Determine the (x, y) coordinate at the center of the cell enclosing the given text.  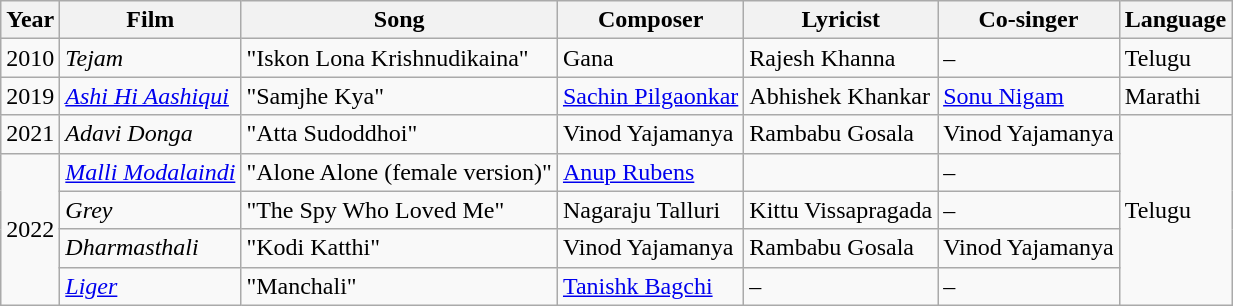
Sachin Pilgaonkar (650, 96)
Tanishk Bagchi (650, 286)
Gana (650, 58)
2019 (30, 96)
Marathi (1175, 96)
Abhishek Khankar (841, 96)
Nagaraju Talluri (650, 210)
Co-singer (1029, 20)
Ashi Hi Aashiqui (150, 96)
2021 (30, 134)
"Alone Alone (female version)" (400, 172)
Malli Modalaindi (150, 172)
Anup Rubens (650, 172)
"Samjhe Kya" (400, 96)
Sonu Nigam (1029, 96)
Dharmasthali (150, 248)
"Atta Sudoddhoi" (400, 134)
Tejam (150, 58)
2010 (30, 58)
Rajesh Khanna (841, 58)
"Iskon Lona Krishnudikaina" (400, 58)
Lyricist (841, 20)
Song (400, 20)
"The Spy Who Loved Me" (400, 210)
Adavi Donga (150, 134)
Year (30, 20)
"Manchali" (400, 286)
"Kodi Katthi" (400, 248)
2022 (30, 229)
Kittu Vissapragada (841, 210)
Composer (650, 20)
Liger (150, 286)
Grey (150, 210)
Language (1175, 20)
Film (150, 20)
